Pinpoint the cell where the given text exists, returning its [X, Y] midpoint coordinate. 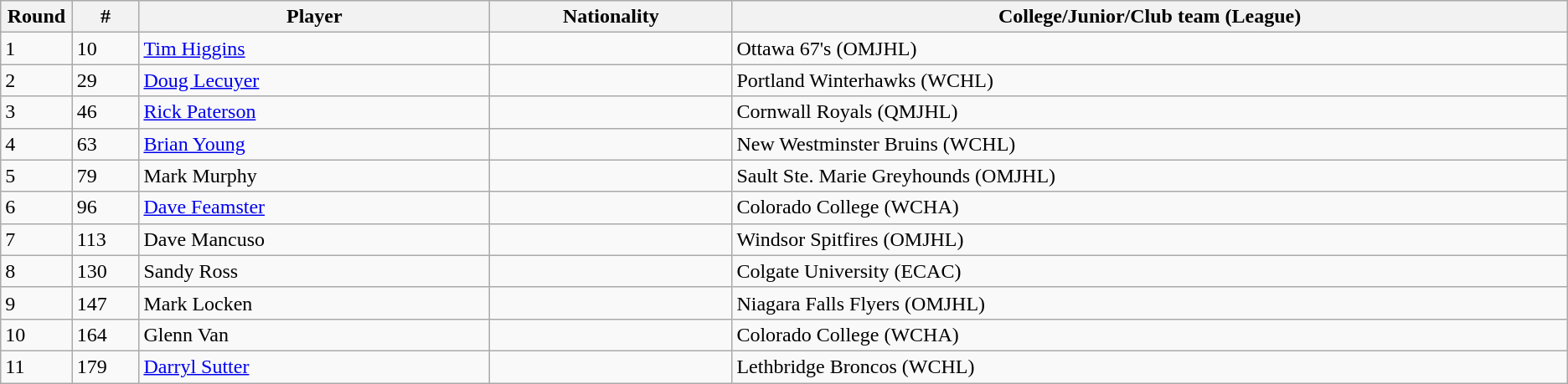
Lethbridge Broncos (WCHL) [1149, 366]
79 [106, 176]
164 [106, 335]
Cornwall Royals (QMJHL) [1149, 112]
Dave Feamster [315, 207]
Glenn Van [315, 335]
Darryl Sutter [315, 366]
Niagara Falls Flyers (OMJHL) [1149, 303]
New Westminster Bruins (WCHL) [1149, 144]
5 [37, 176]
Dave Mancuso [315, 239]
Brian Young [315, 144]
Sault Ste. Marie Greyhounds (OMJHL) [1149, 176]
Portland Winterhawks (WCHL) [1149, 80]
College/Junior/Club team (League) [1149, 17]
4 [37, 144]
7 [37, 239]
46 [106, 112]
130 [106, 271]
Nationality [611, 17]
29 [106, 80]
11 [37, 366]
Tim Higgins [315, 49]
63 [106, 144]
2 [37, 80]
147 [106, 303]
Mark Murphy [315, 176]
Rick Paterson [315, 112]
Doug Lecuyer [315, 80]
96 [106, 207]
Sandy Ross [315, 271]
3 [37, 112]
Mark Locken [315, 303]
8 [37, 271]
113 [106, 239]
Ottawa 67's (OMJHL) [1149, 49]
# [106, 17]
Player [315, 17]
Colgate University (ECAC) [1149, 271]
6 [37, 207]
1 [37, 49]
Windsor Spitfires (OMJHL) [1149, 239]
9 [37, 303]
Round [37, 17]
179 [106, 366]
